Return the [x, y] coordinate for the center point of the cell that contains the specified text.  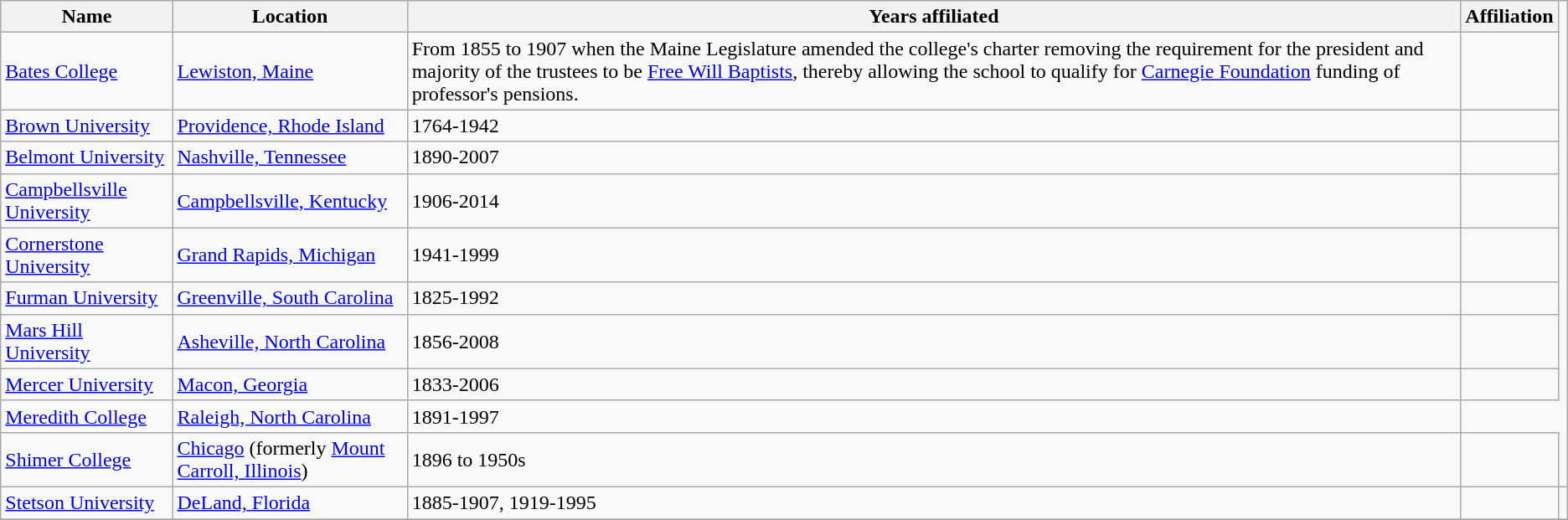
Providence, Rhode Island [290, 126]
Name [87, 17]
Grand Rapids, Michigan [290, 255]
Furman University [87, 298]
Campbellsville, Kentucky [290, 201]
Shimer College [87, 459]
Brown University [87, 126]
1891-1997 [934, 416]
Nashville, Tennessee [290, 157]
Lewiston, Maine [290, 71]
1890-2007 [934, 157]
Stetson University [87, 502]
Affiliation [1509, 17]
1856-2008 [934, 342]
1896 to 1950s [934, 459]
Raleigh, North Carolina [290, 416]
DeLand, Florida [290, 502]
Years affiliated [934, 17]
Bates College [87, 71]
Meredith College [87, 416]
Belmont University [87, 157]
Greenville, South Carolina [290, 298]
Cornerstone University [87, 255]
Chicago (formerly Mount Carroll, Illinois) [290, 459]
1825-1992 [934, 298]
Campbellsville University [87, 201]
1906-2014 [934, 201]
Asheville, North Carolina [290, 342]
Macon, Georgia [290, 384]
1833-2006 [934, 384]
1941-1999 [934, 255]
Location [290, 17]
Mercer University [87, 384]
1764-1942 [934, 126]
Mars Hill University [87, 342]
1885-1907, 1919-1995 [934, 502]
